Return [X, Y] of the center of cell containing provided text 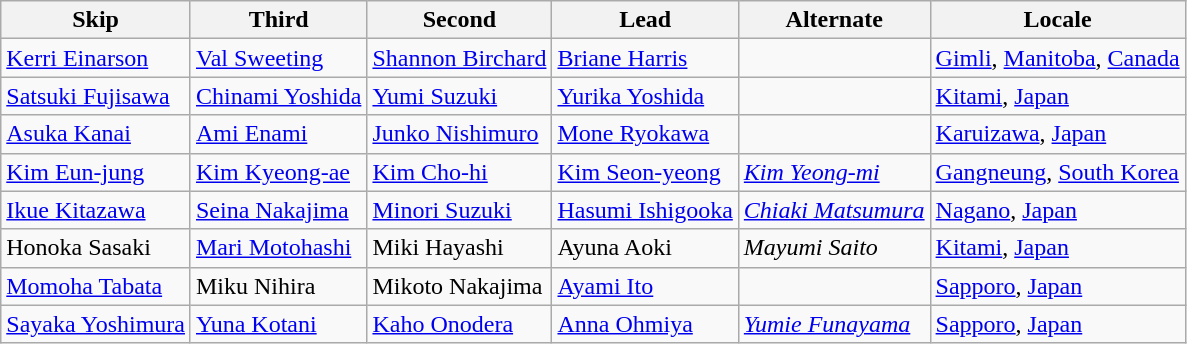
Kim Yeong-mi [834, 172]
Gimli, Manitoba, Canada [1058, 58]
Chiaki Matsumura [834, 210]
Lead [645, 20]
Val Sweeting [278, 58]
Kim Eun-jung [96, 172]
Mayumi Saito [834, 248]
Hasumi Ishigooka [645, 210]
Yumie Funayama [834, 324]
Gangneung, South Korea [1058, 172]
Satsuki Fujisawa [96, 96]
Junko Nishimuro [460, 134]
Ayuna Aoki [645, 248]
Mikoto Nakajima [460, 286]
Locale [1058, 20]
Kim Cho-hi [460, 172]
Mone Ryokawa [645, 134]
Ami Enami [278, 134]
Alternate [834, 20]
Karuizawa, Japan [1058, 134]
Anna Ohmiya [645, 324]
Ikue Kitazawa [96, 210]
Minori Suzuki [460, 210]
Chinami Yoshida [278, 96]
Yurika Yoshida [645, 96]
Kim Kyeong-ae [278, 172]
Momoha Tabata [96, 286]
Skip [96, 20]
Second [460, 20]
Honoka Sasaki [96, 248]
Mari Motohashi [278, 248]
Shannon Birchard [460, 58]
Kerri Einarson [96, 58]
Asuka Kanai [96, 134]
Nagano, Japan [1058, 210]
Kaho Onodera [460, 324]
Miku Nihira [278, 286]
Third [278, 20]
Briane Harris [645, 58]
Sayaka Yoshimura [96, 324]
Yuna Kotani [278, 324]
Yumi Suzuki [460, 96]
Miki Hayashi [460, 248]
Seina Nakajima [278, 210]
Ayami Ito [645, 286]
Kim Seon-yeong [645, 172]
